For the text-containing cell, return its midpoint in [x, y] coordinate format. 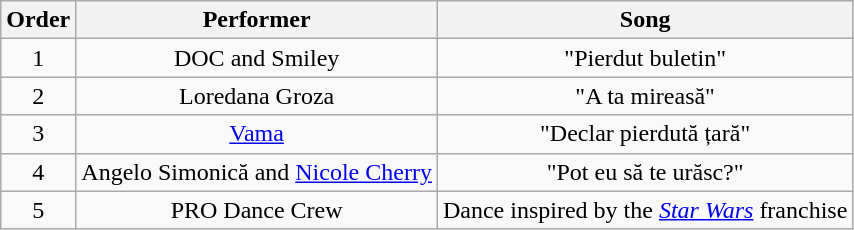
Song [644, 20]
"A ta mireasă" [644, 96]
"Declar pierdută țară" [644, 134]
3 [38, 134]
Angelo Simonică and Nicole Cherry [257, 172]
1 [38, 58]
2 [38, 96]
PRO Dance Crew [257, 210]
Loredana Groza [257, 96]
Vama [257, 134]
"Pierdut buletin" [644, 58]
4 [38, 172]
Dance inspired by the Star Wars franchise [644, 210]
Performer [257, 20]
DOC and Smiley [257, 58]
"Pot eu să te urăsc?" [644, 172]
Order [38, 20]
5 [38, 210]
